Locate the cell with the specified text and output its (x, y) center coordinate. 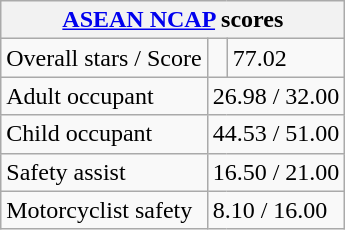
77.02 (286, 58)
Motorcyclist safety (104, 210)
Safety assist (104, 172)
26.98 / 32.00 (276, 96)
Child occupant (104, 134)
ASEAN NCAP scores (173, 20)
44.53 / 51.00 (276, 134)
8.10 / 16.00 (276, 210)
Adult occupant (104, 96)
Overall stars / Score (104, 58)
16.50 / 21.00 (276, 172)
